Find where the given text appears and provide that cell's center as [X, Y] coordinate. 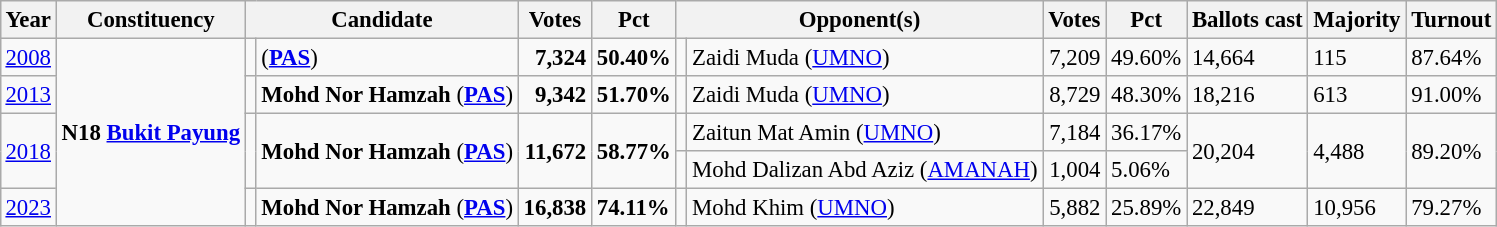
20,204 [1248, 152]
1,004 [1074, 170]
Majority [1357, 20]
Constituency [150, 20]
16,838 [554, 208]
18,216 [1248, 95]
49.60% [1146, 57]
Mohd Khim (UMNO) [865, 208]
Candidate [382, 20]
89.20% [1452, 152]
Opponent(s) [860, 20]
22,849 [1248, 208]
14,664 [1248, 57]
51.70% [634, 95]
7,209 [1074, 57]
(PAS) [387, 57]
10,956 [1357, 208]
Ballots cast [1248, 20]
58.77% [634, 152]
87.64% [1452, 57]
36.17% [1146, 133]
11,672 [554, 152]
7,324 [554, 57]
Zaitun Mat Amin (UMNO) [865, 133]
5,882 [1074, 208]
613 [1357, 95]
48.30% [1146, 95]
79.27% [1452, 208]
Year [28, 20]
115 [1357, 57]
8,729 [1074, 95]
5.06% [1146, 170]
2013 [28, 95]
74.11% [634, 208]
7,184 [1074, 133]
25.89% [1146, 208]
2023 [28, 208]
4,488 [1357, 152]
9,342 [554, 95]
50.40% [634, 57]
91.00% [1452, 95]
Mohd Dalizan Abd Aziz (AMANAH) [865, 170]
Turnout [1452, 20]
N18 Bukit Payung [150, 132]
2018 [28, 152]
2008 [28, 57]
